Capture the cell that displays the provided text and extract its [x, y] central coordinate. 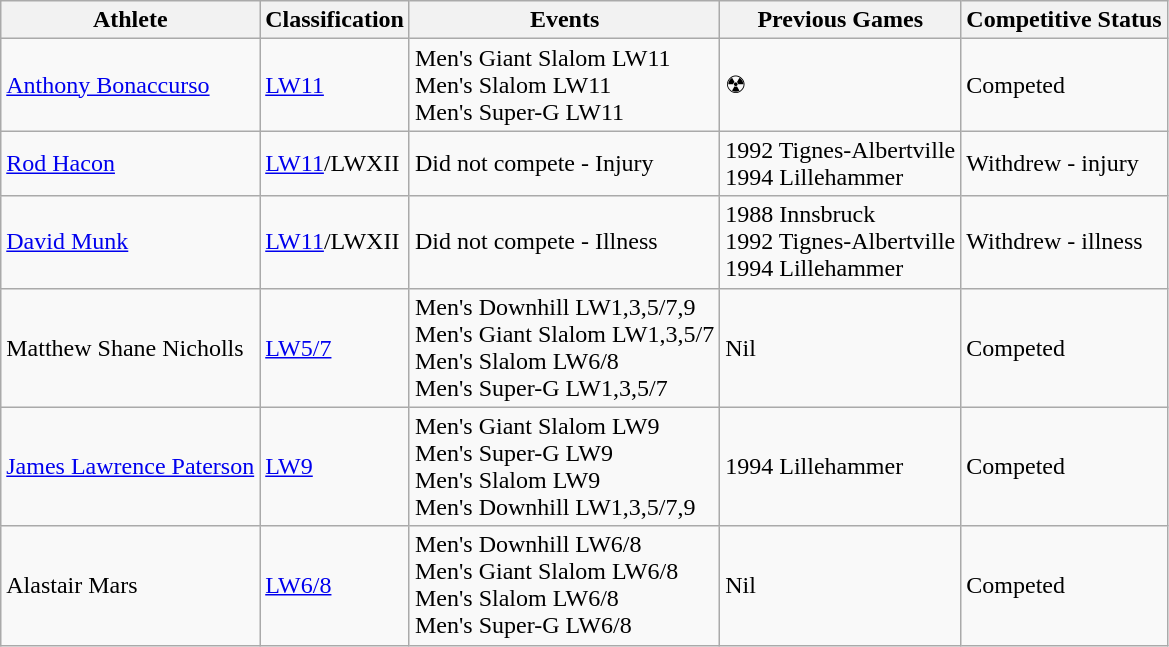
David Munk [130, 242]
1992 Tignes-Albertville1994 Lillehammer [840, 164]
LW5/7 [335, 348]
Matthew Shane Nicholls [130, 348]
☢ [840, 85]
Classification [335, 20]
Did not compete - Injury [564, 164]
Alastair Mars [130, 586]
Withdrew - injury [1064, 164]
Men's Downhill LW1,3,5/7,9Men's Giant Slalom LW1,3,5/7Men's Slalom LW6/8Men's Super-G LW1,3,5/7 [564, 348]
LW6/8 [335, 586]
LW9 [335, 466]
Previous Games [840, 20]
Competitive Status [1064, 20]
Events [564, 20]
James Lawrence Paterson [130, 466]
LW11 [335, 85]
Men's Giant Slalom LW11Men's Slalom LW11Men's Super-G LW11 [564, 85]
Men's Downhill LW6/8Men's Giant Slalom LW6/8Men's Slalom LW6/8Men's Super-G LW6/8 [564, 586]
Men's Giant Slalom LW9Men's Super-G LW9Men's Slalom LW9Men's Downhill LW1,3,5/7,9 [564, 466]
Did not compete - Illness [564, 242]
Rod Hacon [130, 164]
Athlete [130, 20]
1988 Innsbruck1992 Tignes-Albertville1994 Lillehammer [840, 242]
1994 Lillehammer [840, 466]
Anthony Bonaccurso [130, 85]
Withdrew - illness [1064, 242]
